Capture the cell that displays the provided text and extract its (X, Y) central coordinate. 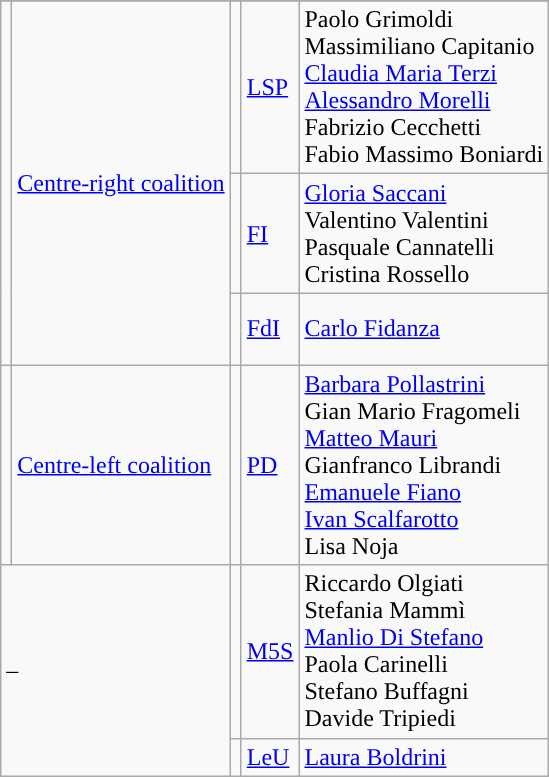
LSP (270, 88)
Centre-right coalition (121, 183)
LeU (270, 757)
PD (270, 465)
Carlo Fidanza (424, 329)
FI (270, 234)
Laura Boldrini (424, 757)
Gloria SaccaniValentino ValentiniPasquale CannatelliCristina Rossello (424, 234)
Barbara PollastriniGian Mario FragomeliMatteo MauriGianfranco LibrandiEmanuele FianoIvan ScalfarottoLisa Noja (424, 465)
Riccardo OlgiatiStefania MammìManlio Di StefanoPaola CarinelliStefano BuffagniDavide Tripiedi (424, 652)
– (116, 670)
Paolo GrimoldiMassimiliano CapitanioClaudia Maria TerziAlessandro MorelliFabrizio CecchettiFabio Massimo Boniardi (424, 88)
M5S (270, 652)
FdI (270, 329)
Centre-left coalition (121, 465)
